From the cell containing the given text, extract its center point as (X, Y) coordinate. 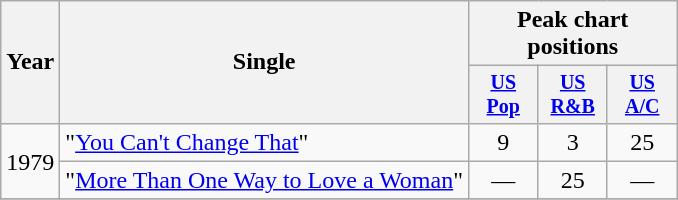
Year (30, 62)
"You Can't Change That" (264, 142)
9 (504, 142)
"More Than One Way to Love a Woman" (264, 180)
1979 (30, 161)
USA/C (642, 94)
Single (264, 62)
3 (572, 142)
USR&B (572, 94)
Peak chart positions (573, 34)
US Pop (504, 94)
